Detect which cell encompasses the target text, then output its [x, y] center coordinate. 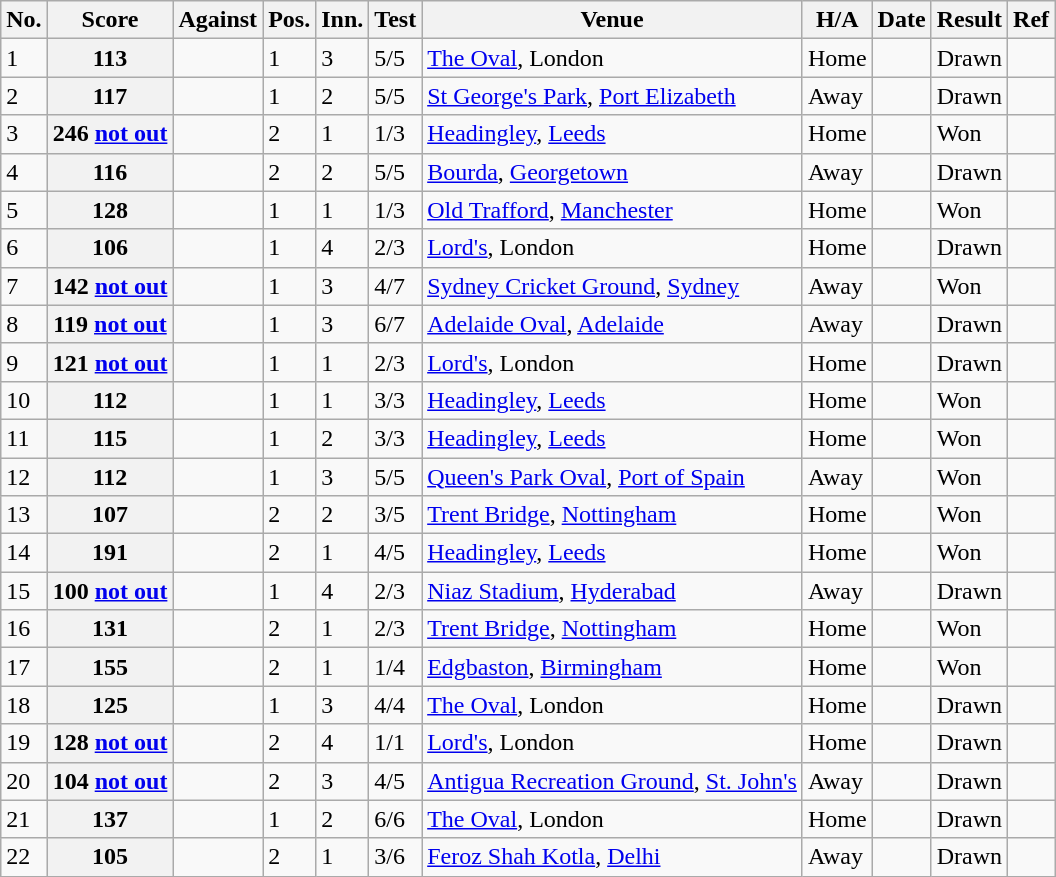
Old Trafford, Manchester [612, 210]
8 [24, 324]
100 not out [110, 591]
11 [24, 438]
21 [24, 819]
117 [110, 96]
116 [110, 172]
4/4 [396, 705]
128 not out [110, 743]
16 [24, 629]
125 [110, 705]
106 [110, 248]
Inn. [342, 20]
131 [110, 629]
105 [110, 857]
13 [24, 515]
246 not out [110, 134]
115 [110, 438]
6/6 [396, 819]
1/4 [396, 667]
Score [110, 20]
Venue [612, 20]
5 [24, 210]
4/7 [396, 286]
142 not out [110, 286]
Ref [1032, 20]
107 [110, 515]
22 [24, 857]
128 [110, 210]
Test [396, 20]
119 not out [110, 324]
14 [24, 553]
9 [24, 362]
St George's Park, Port Elizabeth [612, 96]
6/7 [396, 324]
10 [24, 400]
Feroz Shah Kotla, Delhi [612, 857]
191 [110, 553]
18 [24, 705]
7 [24, 286]
Result [969, 20]
3/6 [396, 857]
No. [24, 20]
19 [24, 743]
Pos. [290, 20]
Niaz Stadium, Hyderabad [612, 591]
121 not out [110, 362]
1/1 [396, 743]
Antigua Recreation Ground, St. John's [612, 781]
H/A [837, 20]
104 not out [110, 781]
137 [110, 819]
Adelaide Oval, Adelaide [612, 324]
Sydney Cricket Ground, Sydney [612, 286]
Bourda, Georgetown [612, 172]
17 [24, 667]
Against [218, 20]
113 [110, 58]
Queen's Park Oval, Port of Spain [612, 477]
3/5 [396, 515]
6 [24, 248]
Date [902, 20]
15 [24, 591]
20 [24, 781]
155 [110, 667]
Edgbaston, Birmingham [612, 667]
12 [24, 477]
